Capture the cell that displays the provided text and extract its [X, Y] central coordinate. 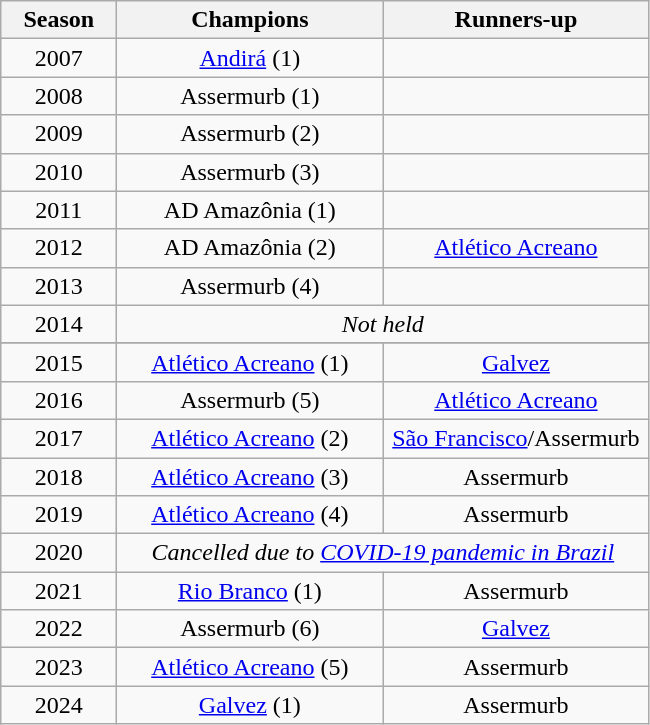
São Francisco/Assermurb [516, 438]
Season [59, 20]
Cancelled due to COVID-19 pandemic in Brazil [383, 553]
2013 [59, 286]
2017 [59, 438]
Champions [250, 20]
2022 [59, 629]
Galvez (1) [250, 705]
Atlético Acreano (3) [250, 477]
Assermurb (6) [250, 629]
Rio Branco (1) [250, 591]
Atlético Acreano (4) [250, 515]
2009 [59, 134]
Atlético Acreano (1) [250, 362]
Not held [383, 324]
AD Amazônia (1) [250, 210]
2021 [59, 591]
Runners-up [516, 20]
2014 [59, 324]
2012 [59, 248]
2018 [59, 477]
Assermurb (5) [250, 400]
2019 [59, 515]
Assermurb (3) [250, 172]
2016 [59, 400]
AD Amazônia (2) [250, 248]
2007 [59, 58]
Assermurb (1) [250, 96]
2020 [59, 553]
2008 [59, 96]
Atlético Acreano (2) [250, 438]
Andirá (1) [250, 58]
2024 [59, 705]
Assermurb (4) [250, 286]
2015 [59, 362]
2023 [59, 667]
Atlético Acreano (5) [250, 667]
Assermurb (2) [250, 134]
2011 [59, 210]
2010 [59, 172]
